Return (X, Y) of the center of cell containing provided text 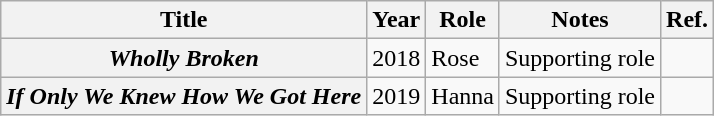
Rose (463, 58)
Wholly Broken (184, 58)
If Only We Knew How We Got Here (184, 96)
2018 (396, 58)
Ref. (688, 20)
2019 (396, 96)
Title (184, 20)
Hanna (463, 96)
Notes (580, 20)
Year (396, 20)
Role (463, 20)
